Find where the given text appears and provide that cell's center as [x, y] coordinate. 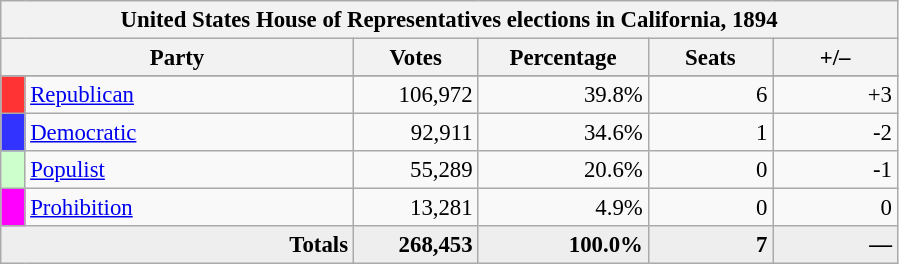
268,453 [416, 245]
United States House of Representatives elections in California, 1894 [450, 20]
20.6% [563, 170]
7 [710, 245]
1 [710, 133]
Republican [189, 95]
34.6% [563, 133]
— [836, 245]
13,281 [416, 208]
4.9% [563, 208]
-1 [836, 170]
Percentage [563, 58]
92,911 [416, 133]
-2 [836, 133]
Party [178, 58]
Democratic [189, 133]
Prohibition [189, 208]
39.8% [563, 95]
+/– [836, 58]
106,972 [416, 95]
+3 [836, 95]
100.0% [563, 245]
Populist [189, 170]
55,289 [416, 170]
Seats [710, 58]
Votes [416, 58]
6 [710, 95]
Totals [178, 245]
